Return [X, Y] of the center of cell containing provided text 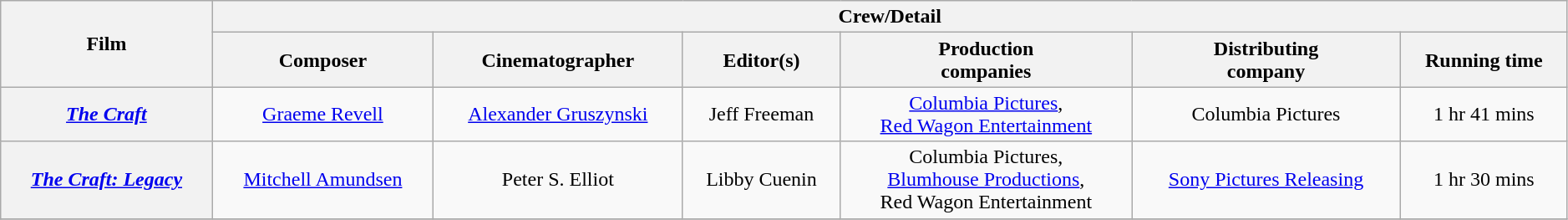
Peter S. Elliot [558, 180]
Cinematographer [558, 60]
Crew/Detail [890, 17]
Libby Cuenin [762, 180]
Columbia Pictures, Red Wagon Entertainment [986, 114]
The Craft [107, 114]
Film [107, 43]
Columbia Pictures, Blumhouse Productions, Red Wagon Entertainment [986, 180]
Graeme Revell [322, 114]
1 hr 41 mins [1484, 114]
Jeff Freeman [762, 114]
Mitchell Amundsen [322, 180]
Sony Pictures Releasing [1266, 180]
1 hr 30 mins [1484, 180]
Columbia Pictures [1266, 114]
Editor(s) [762, 60]
Alexander Gruszynski [558, 114]
Production companies [986, 60]
Composer [322, 60]
The Craft: Legacy [107, 180]
Distributing company [1266, 60]
Running time [1484, 60]
